Detect which cell encompasses the target text, then output its (x, y) center coordinate. 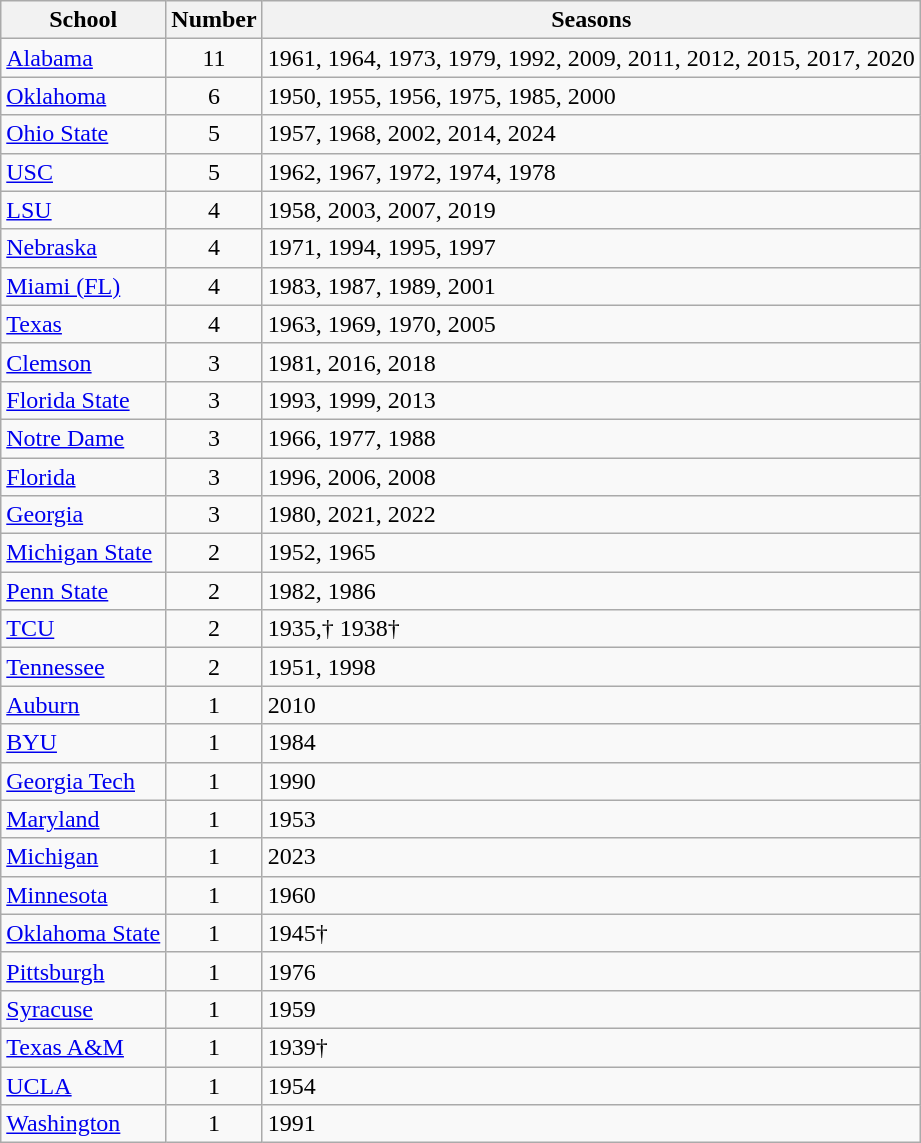
1981, 2016, 2018 (591, 362)
1980, 2021, 2022 (591, 515)
Syracuse (84, 1009)
Pittsburgh (84, 971)
Auburn (84, 705)
1957, 1968, 2002, 2014, 2024 (591, 134)
1950, 1955, 1956, 1975, 1985, 2000 (591, 96)
1953 (591, 819)
Miami (FL) (84, 286)
1945† (591, 933)
Number (214, 20)
1991 (591, 1124)
1935,† 1938† (591, 629)
1960 (591, 895)
1983, 1987, 1989, 2001 (591, 286)
Oklahoma (84, 96)
1962, 1967, 1972, 1974, 1978 (591, 172)
2023 (591, 857)
1952, 1965 (591, 553)
1963, 1969, 1970, 2005 (591, 324)
11 (214, 58)
1984 (591, 743)
Texas A&M (84, 1047)
1959 (591, 1009)
Clemson (84, 362)
Michigan (84, 857)
Washington (84, 1124)
Alabama (84, 58)
BYU (84, 743)
1990 (591, 781)
1993, 1999, 2013 (591, 400)
Nebraska (84, 248)
1971, 1994, 1995, 1997 (591, 248)
TCU (84, 629)
1951, 1998 (591, 667)
Oklahoma State (84, 933)
School (84, 20)
Michigan State (84, 553)
Florida (84, 477)
1958, 2003, 2007, 2019 (591, 210)
Texas (84, 324)
1976 (591, 971)
Georgia Tech (84, 781)
Notre Dame (84, 438)
Maryland (84, 819)
Penn State (84, 591)
2010 (591, 705)
Seasons (591, 20)
1939† (591, 1047)
Tennessee (84, 667)
USC (84, 172)
Georgia (84, 515)
Florida State (84, 400)
Minnesota (84, 895)
1954 (591, 1085)
LSU (84, 210)
1996, 2006, 2008 (591, 477)
Ohio State (84, 134)
6 (214, 96)
1961, 1964, 1973, 1979, 1992, 2009, 2011, 2012, 2015, 2017, 2020 (591, 58)
1982, 1986 (591, 591)
UCLA (84, 1085)
1966, 1977, 1988 (591, 438)
